Scan for the cell matching the given text and deliver its [X, Y] coordinate at center. 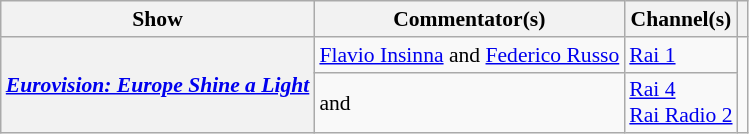
Eurovision: Europe Shine a Light [158, 86]
Show [158, 19]
Rai 1 [680, 55]
Rai 4Rai Radio 2 [680, 102]
Commentator(s) [469, 19]
Channel(s) [680, 19]
and [469, 102]
Flavio Insinna and Federico Russo [469, 55]
